Find where the given text appears and provide that cell's center as [x, y] coordinate. 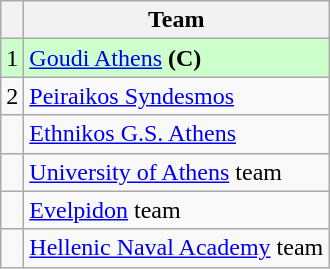
2 [12, 96]
Team [176, 20]
Evelpidon team [176, 210]
Hellenic Naval Academy team [176, 248]
University of Athens team [176, 172]
1 [12, 58]
Goudi Athens (C) [176, 58]
Ethnikos G.S. Athens [176, 134]
Peiraikos Syndesmos [176, 96]
